For the text-containing cell, return its midpoint in (X, Y) coordinate format. 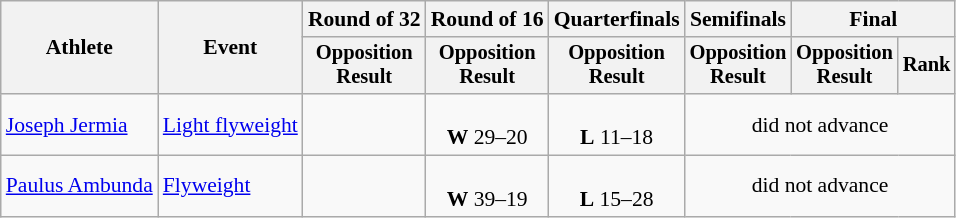
Joseph Jermia (80, 124)
W 39–19 (488, 186)
Final (873, 19)
Round of 32 (364, 19)
Round of 16 (488, 19)
W 29–20 (488, 124)
Light flyweight (230, 124)
Paulus Ambunda (80, 186)
L 15–28 (617, 186)
Quarterfinals (617, 19)
Semifinals (738, 19)
Rank (927, 66)
Athlete (80, 48)
Flyweight (230, 186)
L 11–18 (617, 124)
Event (230, 48)
